Provide the [x, y] coordinate of the cell's center where the given text is located.  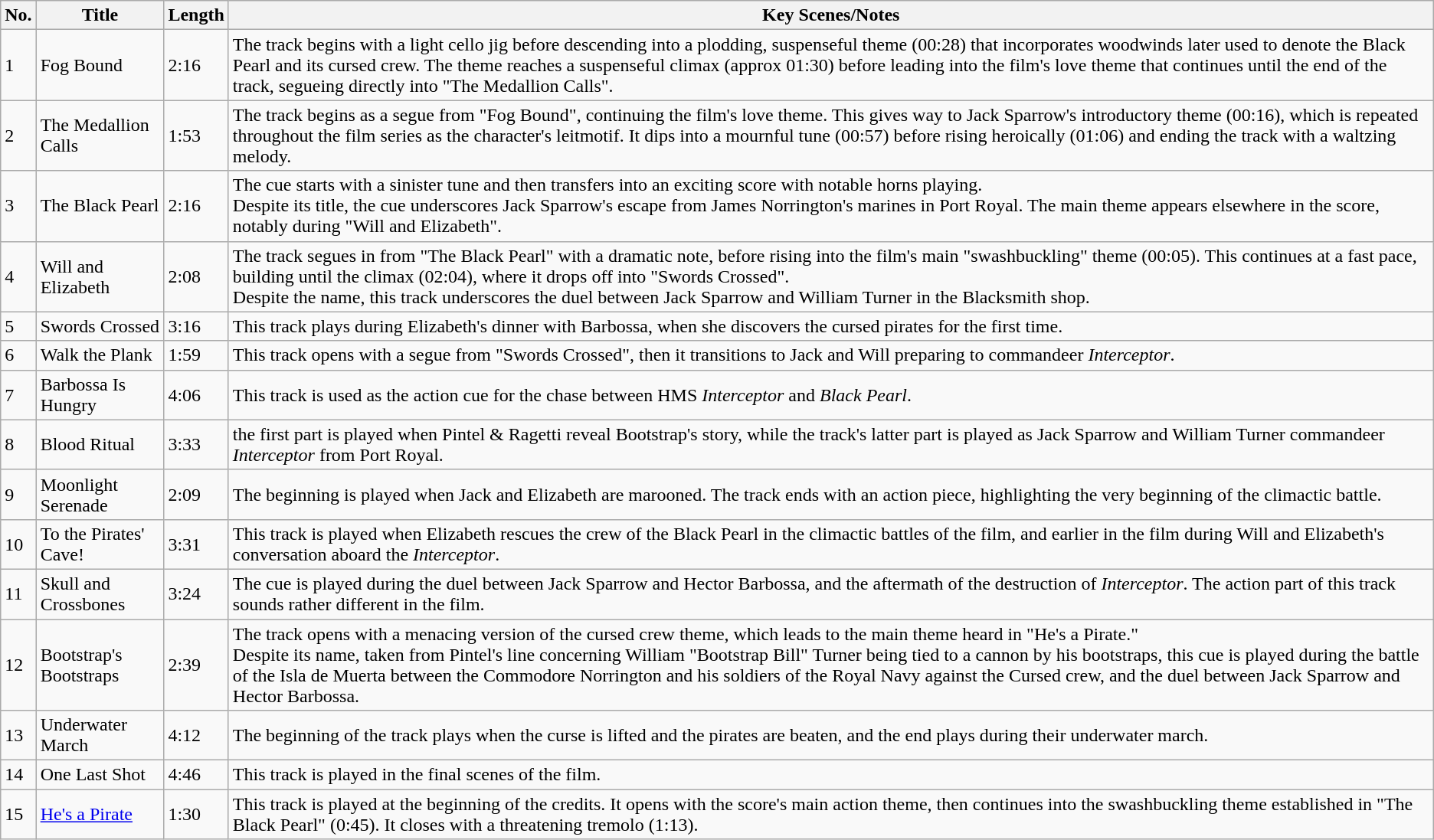
Swords Crossed [100, 326]
3:33 [196, 444]
5 [18, 326]
Key Scenes/Notes [830, 15]
Walk the Plank [100, 355]
4:12 [196, 735]
13 [18, 735]
4:06 [196, 395]
The Medallion Calls [100, 136]
11 [18, 594]
Barbossa Is Hungry [100, 395]
10 [18, 544]
9 [18, 495]
2:09 [196, 495]
6 [18, 355]
Underwater March [100, 735]
Fog Bound [100, 65]
1:53 [196, 136]
3:31 [196, 544]
The beginning of the track plays when the curse is lifted and the pirates are beaten, and the end plays during their underwater march. [830, 735]
2:08 [196, 276]
2:39 [196, 665]
1:30 [196, 815]
1:59 [196, 355]
Skull and Crossbones [100, 594]
This track is used as the action cue for the chase between HMS Interceptor and Black Pearl. [830, 395]
14 [18, 775]
Moonlight Serenade [100, 495]
1 [18, 65]
3:24 [196, 594]
This track opens with a segue from "Swords Crossed", then it transitions to Jack and Will preparing to commandeer Interceptor. [830, 355]
12 [18, 665]
4 [18, 276]
Length [196, 15]
3:16 [196, 326]
This track plays during Elizabeth's dinner with Barbossa, when she discovers the cursed pirates for the first time. [830, 326]
2 [18, 136]
He's a Pirate [100, 815]
The Black Pearl [100, 206]
This track is played in the final scenes of the film. [830, 775]
7 [18, 395]
One Last Shot [100, 775]
To the Pirates' Cave! [100, 544]
Title [100, 15]
No. [18, 15]
Bootstrap's Bootstraps [100, 665]
15 [18, 815]
4:46 [196, 775]
8 [18, 444]
3 [18, 206]
Will and Elizabeth [100, 276]
Blood Ritual [100, 444]
